Determine the (x, y) coordinate at the center of the cell enclosing the given text.  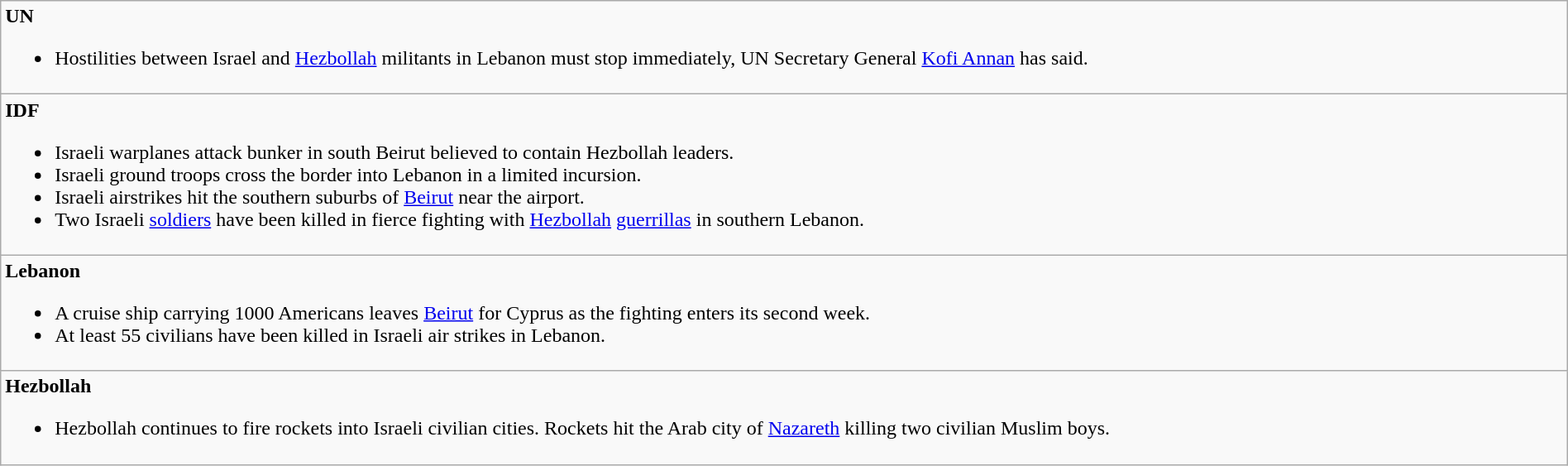
UNHostilities between Israel and Hezbollah militants in Lebanon must stop immediately, UN Secretary General Kofi Annan has said. (784, 48)
HezbollahHezbollah continues to fire rockets into Israeli civilian cities. Rockets hit the Arab city of Nazareth killing two civilian Muslim boys. (784, 417)
